Return the (X, Y) coordinate for the center point of the cell that contains the specified text.  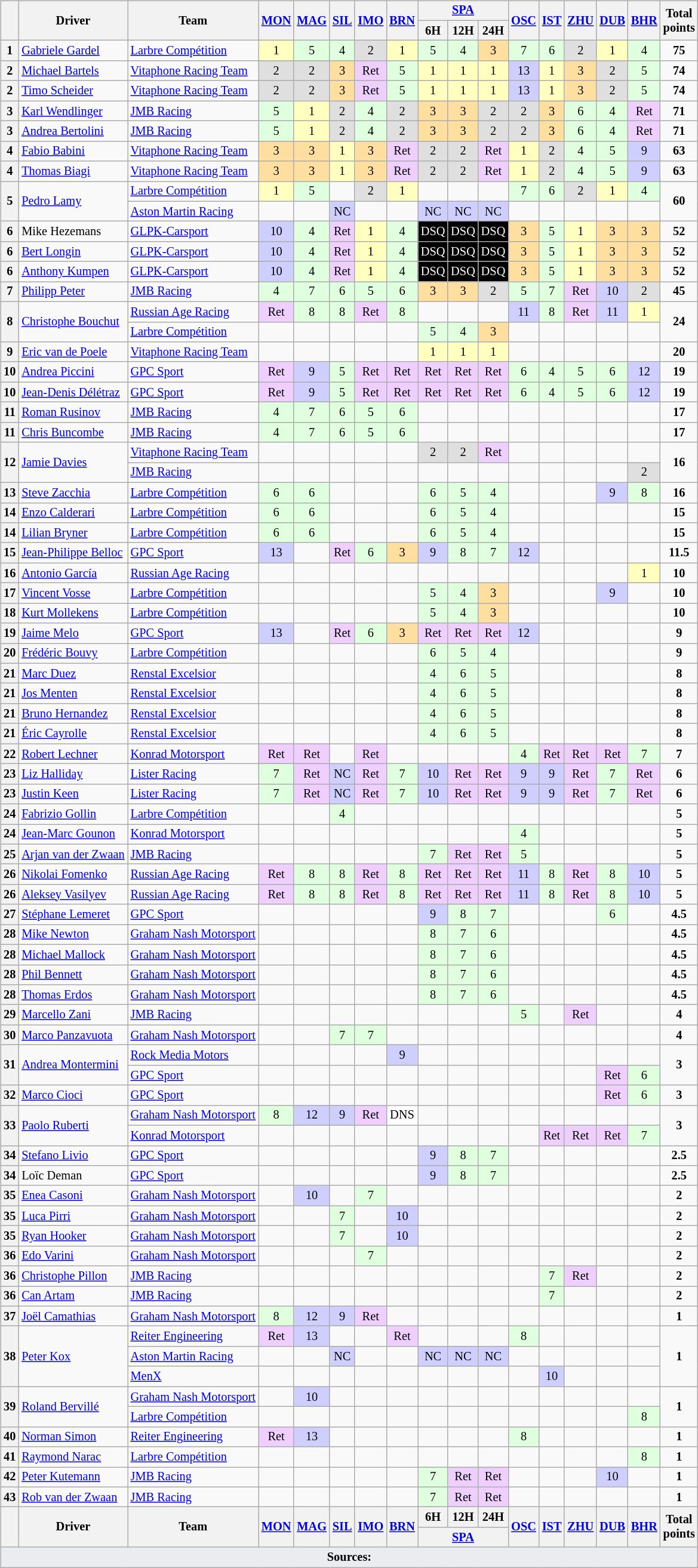
Robert Lechner (73, 754)
Raymond Narac (73, 1457)
45 (679, 292)
Jean-Philippe Belloc (73, 553)
Luca Pirri (73, 1216)
Christophe Bouchut (73, 321)
Roland Bervillé (73, 1406)
37 (10, 1316)
Bruno Hernandez (73, 714)
DNS (402, 1116)
Jean-Marc Gounon (73, 834)
Philipp Peter (73, 292)
Phil Bennett (73, 975)
38 (10, 1356)
25 (10, 854)
Rob van der Zwaan (73, 1497)
Lilian Bryner (73, 533)
Frédéric Bouvy (73, 654)
Karl Wendlinger (73, 111)
Aleksey Vasilyev (73, 895)
Marc Duez (73, 673)
43 (10, 1497)
33 (10, 1126)
22 (10, 754)
Can Artam (73, 1296)
Andrea Piccini (73, 372)
Peter Kox (73, 1356)
Stéphane Lemeret (73, 914)
Fabrizio Gollin (73, 814)
Mike Newton (73, 935)
Nikolai Fomenko (73, 874)
11.5 (679, 553)
Justin Keen (73, 794)
30 (10, 1035)
31 (10, 1065)
Timo Scheider (73, 91)
Bert Longin (73, 252)
Marco Panzavuota (73, 1035)
Joël Camathias (73, 1316)
Jaime Melo (73, 633)
Antonio García (73, 573)
Sources: (349, 1557)
Enea Casoni (73, 1196)
Thomas Biagi (73, 171)
39 (10, 1406)
Jos Menten (73, 694)
Andrea Montermini (73, 1065)
Edo Varini (73, 1256)
75 (679, 51)
MenX (193, 1376)
Michael Mallock (73, 954)
Fabio Babini (73, 151)
40 (10, 1437)
Roman Rusinov (73, 412)
Norman Simon (73, 1437)
29 (10, 1015)
Jamie Davies (73, 462)
Marcello Zani (73, 1015)
Kurt Mollekens (73, 613)
Ryan Hooker (73, 1236)
Paolo Ruberti (73, 1126)
Gabriele Gardel (73, 51)
Rock Media Motors (193, 1055)
Eric van de Poele (73, 352)
Marco Cioci (73, 1095)
32 (10, 1095)
Peter Kutemann (73, 1477)
Liz Halliday (73, 774)
27 (10, 914)
41 (10, 1457)
18 (10, 613)
60 (679, 202)
Mike Hezemans (73, 232)
Christophe Pillon (73, 1276)
Anthony Kumpen (73, 272)
Jean-Denis Délétraz (73, 392)
Arjan van der Zwaan (73, 854)
Thomas Erdos (73, 995)
Éric Cayrolle (73, 734)
Steve Zacchia (73, 492)
42 (10, 1477)
Andrea Bertolini (73, 131)
Loïc Deman (73, 1176)
Pedro Lamy (73, 202)
Michael Bartels (73, 71)
Enzo Calderari (73, 513)
Chris Buncombe (73, 432)
Vincent Vosse (73, 593)
Stefano Livio (73, 1156)
